Determine the (x, y) coordinate at the center of the cell enclosing the given text.  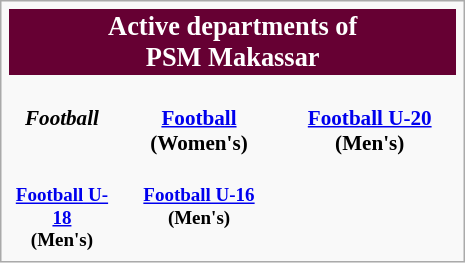
Football (Women's) (199, 118)
Active departments ofPSM Makassar (232, 42)
Football (62, 118)
Football U-18 (Men's) (62, 206)
Football U-20 (Men's) (370, 118)
Football U-16 (Men's) (199, 206)
